For the text-containing cell, return its midpoint in [X, Y] coordinate format. 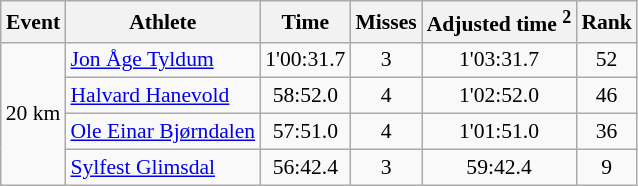
Halvard Hanevold [162, 96]
59:42.4 [500, 167]
Rank [606, 22]
Event [34, 22]
56:42.4 [305, 167]
57:51.0 [305, 132]
20 km [34, 113]
9 [606, 167]
Adjusted time 2 [500, 22]
Athlete [162, 22]
Ole Einar Bjørndalen [162, 132]
46 [606, 96]
1'03:31.7 [500, 60]
36 [606, 132]
Sylfest Glimsdal [162, 167]
1'00:31.7 [305, 60]
Misses [386, 22]
52 [606, 60]
1'01:51.0 [500, 132]
1'02:52.0 [500, 96]
Time [305, 22]
Jon Åge Tyldum [162, 60]
58:52.0 [305, 96]
